Extract the [X, Y] coordinate from the center of the cell holding the provided text.  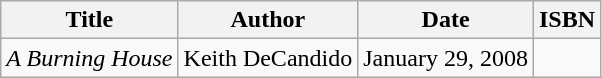
Author [268, 20]
Title [90, 20]
January 29, 2008 [446, 58]
ISBN [566, 20]
A Burning House [90, 58]
Keith DeCandido [268, 58]
Date [446, 20]
